Scan for the cell matching the given text and deliver its [x, y] coordinate at center. 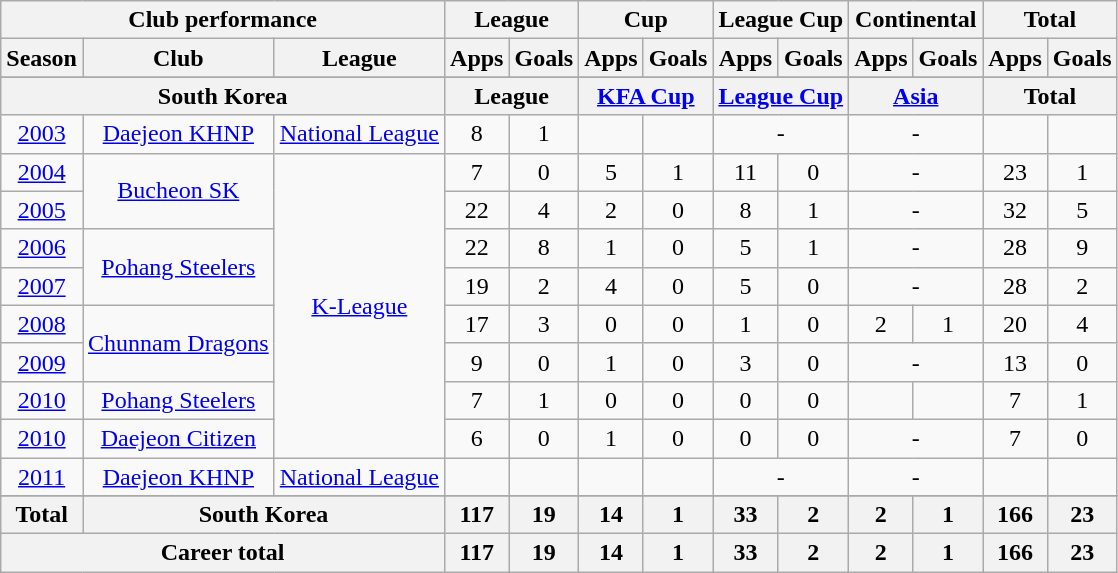
Career total [223, 553]
Daejeon Citizen [178, 438]
2005 [42, 210]
13 [1015, 362]
Continental [916, 20]
Chunnam Dragons [178, 343]
20 [1015, 324]
K-League [359, 305]
Club performance [223, 20]
Bucheon SK [178, 191]
6 [477, 438]
2008 [42, 324]
2003 [42, 134]
2011 [42, 477]
32 [1015, 210]
Season [42, 58]
2004 [42, 172]
2006 [42, 248]
2009 [42, 362]
Asia [916, 96]
2007 [42, 286]
11 [746, 172]
Cup [646, 20]
Club [178, 58]
KFA Cup [646, 96]
17 [477, 324]
